Scan for the cell matching the given text and deliver its [X, Y] coordinate at center. 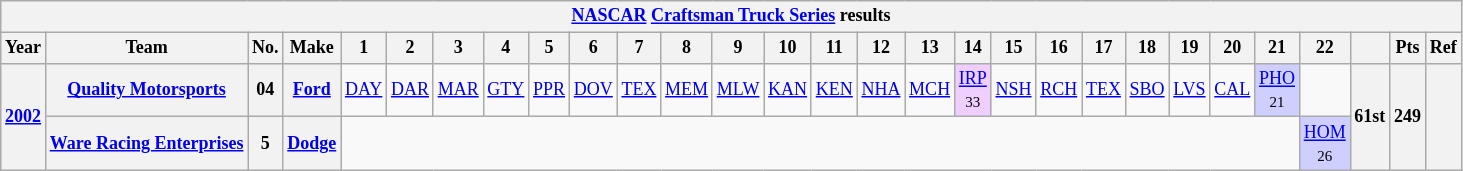
GTY [506, 90]
17 [1104, 48]
DAR [410, 90]
249 [1408, 116]
Ware Racing Enterprises [146, 144]
2002 [24, 116]
11 [834, 48]
No. [266, 48]
18 [1147, 48]
MCH [930, 90]
PPR [550, 90]
8 [687, 48]
Ford [312, 90]
HOM26 [1324, 144]
Ref [1443, 48]
04 [266, 90]
SBO [1147, 90]
61st [1370, 116]
10 [788, 48]
14 [972, 48]
4 [506, 48]
9 [738, 48]
3 [458, 48]
22 [1324, 48]
KEN [834, 90]
Dodge [312, 144]
2 [410, 48]
RCH [1059, 90]
7 [639, 48]
20 [1232, 48]
6 [593, 48]
Pts [1408, 48]
NHA [881, 90]
LVS [1190, 90]
NSH [1014, 90]
Team [146, 48]
NASCAR Craftsman Truck Series results [731, 16]
16 [1059, 48]
MAR [458, 90]
1 [364, 48]
Quality Motorsports [146, 90]
12 [881, 48]
21 [1278, 48]
19 [1190, 48]
CAL [1232, 90]
MEM [687, 90]
IRP33 [972, 90]
MLW [738, 90]
Make [312, 48]
PHO21 [1278, 90]
13 [930, 48]
DOV [593, 90]
15 [1014, 48]
DAY [364, 90]
KAN [788, 90]
Year [24, 48]
